Extract the [X, Y] coordinate from the center of the cell holding the provided text.  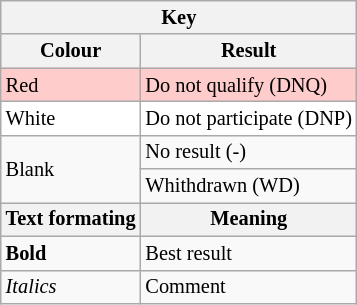
Do not participate (DNP) [248, 118]
Red [71, 85]
Bold [71, 253]
Best result [248, 253]
Italics [71, 287]
Blank [71, 168]
White [71, 118]
Do not qualify (DNQ) [248, 85]
Key [179, 17]
No result (-) [248, 152]
Text formating [71, 219]
Meaning [248, 219]
Whithdrawn (WD) [248, 186]
Colour [71, 51]
Comment [248, 287]
Result [248, 51]
